Capture the cell that displays the provided text and extract its [x, y] central coordinate. 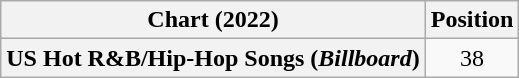
US Hot R&B/Hip-Hop Songs (Billboard) [213, 58]
38 [472, 58]
Position [472, 20]
Chart (2022) [213, 20]
